For the text-containing cell, return its midpoint in [x, y] coordinate format. 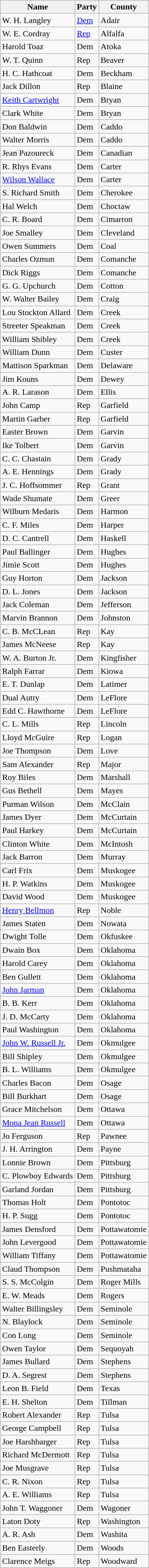
J. H. Arrington [38, 1149]
Walter Billingsley [38, 1309]
Lonnie Brown [38, 1162]
Dwight Tolle [38, 937]
Craig [124, 299]
Washita [124, 1534]
S. S. McColgin [38, 1282]
E. H. Shelton [38, 1402]
Dual Autry [38, 698]
Owen Summers [38, 246]
Okfuskee [124, 937]
W. E. Cordray [38, 34]
Wilson Wallace [38, 180]
C. L. Mills [38, 724]
Adair [124, 20]
Guy Horton [38, 578]
James Densford [38, 1229]
Choctaw [124, 206]
Paul Ballinger [38, 551]
Harold Toaz [38, 47]
H. P. Sugg [38, 1216]
Ellis [124, 392]
Roger Mills [124, 1282]
Cimarron [124, 220]
John Camp [38, 406]
Pushmataha [124, 1269]
A. R. Larason [38, 392]
Mayes [124, 790]
Leon B. Field [38, 1388]
Jean Pazoureck [38, 153]
W. Walter Bailey [38, 299]
Coal [124, 246]
Harper [124, 525]
Keith Cartwright [38, 100]
Grant [124, 485]
Joe Thompson [38, 751]
Joe Harshbarger [38, 1442]
McClain [124, 804]
Claud Thompson [38, 1269]
James Staten [38, 923]
Clark White [38, 113]
Sam Alexander [38, 764]
W. T. Quinn [38, 60]
Woods [124, 1548]
William Dunn [38, 352]
Garland Jordan [38, 1189]
Ben Gullett [38, 976]
Charles Bacon [38, 1083]
A. E. Williams [38, 1495]
Washington [124, 1521]
W. H. Langley [38, 20]
Grace Mitchelson [38, 1109]
Johnston [124, 618]
Bill Burkhart [38, 1096]
William Tiffany [38, 1256]
Delaware [124, 365]
Ike Tolbert [38, 445]
Edd C. Hawthorne [38, 711]
Dick Riggs [38, 273]
Ben Easterly [38, 1548]
Con Long [38, 1335]
Harold Carey [38, 963]
W. A. Burton Jr. [38, 658]
Henry Bellmon [38, 910]
Ralph Farrar [38, 671]
Streeter Speakman [38, 326]
Jo Ferguson [38, 1136]
Party [87, 7]
Clinton White [38, 844]
John Jarman [38, 990]
C. R. Nixon [38, 1481]
James Bullard [38, 1362]
Rogers [124, 1295]
Jack Dillon [38, 87]
Wade Shumate [38, 498]
William Shibley [38, 339]
Atoka [124, 47]
Jimie Scott [38, 565]
Cleveland [124, 233]
A. E. Hennings [38, 472]
Custer [124, 352]
C. F. Miles [38, 525]
Paul Washington [38, 1030]
Easter Brown [38, 432]
Wilburn Medaris [38, 512]
Marshall [124, 777]
J. D. McCarty [38, 1017]
Robert Alexander [38, 1415]
Canadian [124, 153]
Name [38, 7]
Roy Biles [38, 777]
C. B. McCLean [38, 631]
D. C. Cantrell [38, 538]
Latimer [124, 684]
Alfalfa [124, 34]
H. P. Watkins [38, 884]
Harmon [124, 512]
Owen Taylor [38, 1348]
Jefferson [124, 605]
Beckham [124, 73]
Mattison Sparkman [38, 365]
Cherokee [124, 193]
J. C. Hoffsommer [38, 485]
Walter Morris [38, 140]
Clarence Meigs [38, 1561]
Texas [124, 1388]
Cotton [124, 286]
Jack Coleman [38, 605]
Tillman [124, 1402]
Purman Wilson [38, 804]
B. L. Williams [38, 1070]
E. T. Dunlap [38, 684]
Murray [124, 857]
C. C. Chastain [38, 459]
Mona Jean Russell [38, 1123]
John W. Russell Jr. [38, 1043]
Paul Harkey [38, 831]
R. Rhys Evans [38, 166]
Sequoyah [124, 1348]
David Wood [38, 897]
Carl Frix [38, 870]
Lou Stockton Allard [38, 312]
Lloyd McGuire [38, 737]
Payne [124, 1149]
Kingfisher [124, 658]
Jim Kouns [38, 379]
Nowata [124, 923]
S. Richard Smith [38, 193]
John Levergood [38, 1242]
Love [124, 751]
Bill Shipley [38, 1056]
Thomas Holt [38, 1202]
Blaine [124, 87]
John T. Waggoner [38, 1508]
Logan [124, 737]
George Campbell [38, 1428]
Major [124, 764]
McIntosh [124, 844]
Gus Bethell [38, 790]
Laton Doty [38, 1521]
E. W. Meads [38, 1295]
Charles Ozmun [38, 259]
Richard McDermott [38, 1455]
Wagoner [124, 1508]
Martin Garber [38, 419]
A. R. Ash [38, 1534]
Jack Barron [38, 857]
Lincoln [124, 724]
N. Blaylock [38, 1322]
Hal Welch [38, 206]
Dwain Box [38, 950]
Greer [124, 498]
D. L. Jones [38, 592]
James Dyer [38, 817]
Pawnee [124, 1136]
James McNeese [38, 645]
C. R. Board [38, 220]
C. Plowboy Edwards [38, 1176]
D. A. Segrest [38, 1375]
Dewey [124, 379]
Haskell [124, 538]
Don Baldwin [38, 126]
Noble [124, 910]
G. G. Upchurch [38, 286]
H. C. Hathcoat [38, 73]
Beaver [124, 60]
B. B. Kerr [38, 1003]
Kiowa [124, 671]
Joe Smalley [38, 233]
Joe Musgrave [38, 1468]
Woodward [124, 1561]
County [124, 7]
Marvin Brannon [38, 618]
